Locate the cell with the specified text and output its (X, Y) center coordinate. 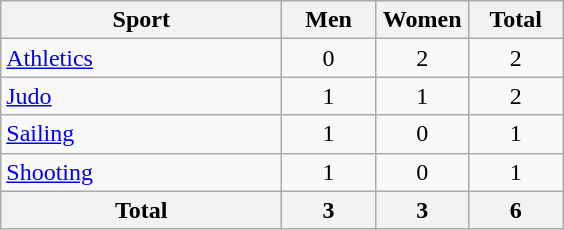
Men (329, 20)
Sport (142, 20)
Sailing (142, 134)
Women (422, 20)
6 (516, 210)
Athletics (142, 58)
Shooting (142, 172)
Judo (142, 96)
